Locate the cell with the specified text and output its [x, y] center coordinate. 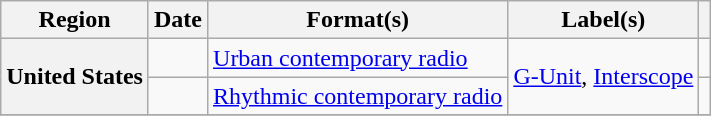
Rhythmic contemporary radio [358, 96]
Date [178, 20]
United States [75, 77]
Urban contemporary radio [358, 58]
Format(s) [358, 20]
Region [75, 20]
G-Unit, Interscope [604, 77]
Label(s) [604, 20]
